Return the [X, Y] coordinate for the center point of the cell that contains the specified text.  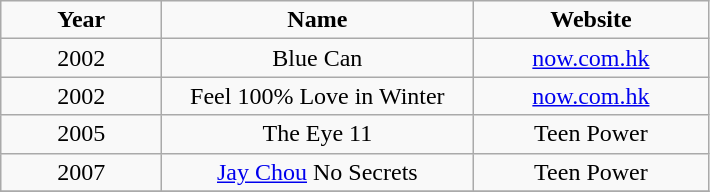
Blue Can [318, 58]
2007 [82, 172]
Name [318, 20]
Feel 100% Love in Winter [318, 96]
Website [591, 20]
The Eye 11 [318, 134]
Jay Chou No Secrets [318, 172]
Year [82, 20]
2005 [82, 134]
